Return (X, Y) of the center of cell containing provided text 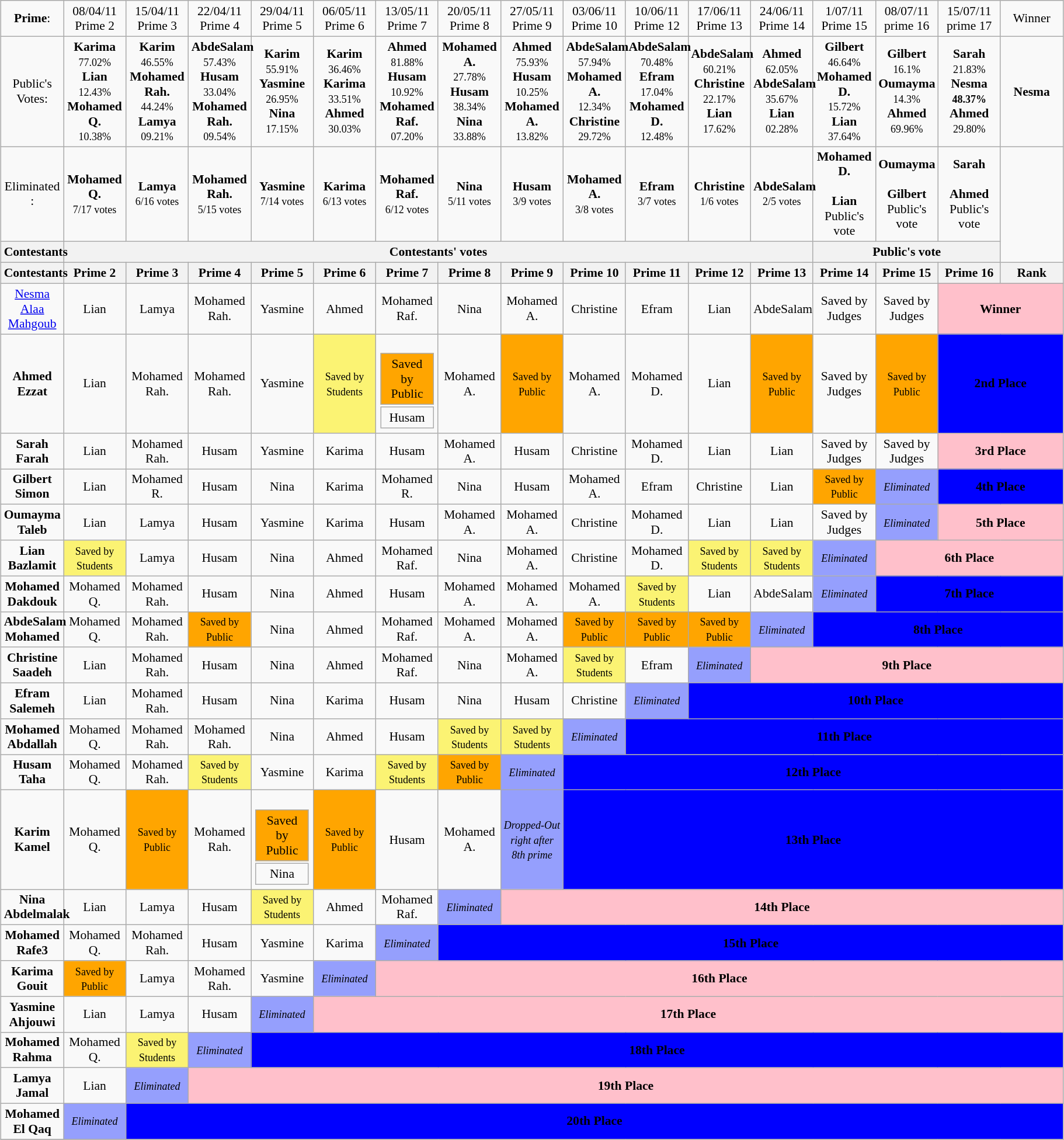
Efram Salemeh (33, 701)
Ahmed 75.93% Husam 10.25% Mohamed A. 13.82% (531, 91)
Karim 36.46% Karima 33.51% Ahmed 30.03% (345, 91)
14th Place (781, 908)
Gilbert 46.64% Mohamed D. 15.72% Lian 37.64% (844, 91)
Contestants' votes (439, 252)
Dropped-Out right after 8th prime (531, 840)
Eliminated : (33, 194)
Yasmine 7/14 votes (283, 194)
Mohamed Q.7/17 votes (95, 194)
Sarah Farah (33, 451)
Husam Taha (33, 772)
Public's Votes: (33, 91)
1/07/11 Prime 15 (844, 19)
24/06/11 Prime 14 (781, 19)
Prime 11 (656, 273)
Saved by Public Nina (283, 840)
13/05/11 Prime 7 (406, 19)
Prime 8 (470, 273)
Ahmed 62.05% AbdeSalam 35.67% Lian 02.28% (781, 91)
6th Place (969, 558)
Mohamed A. 3/8 votes (594, 194)
Christine Saadeh (33, 666)
Mohamed Dakdouk (33, 593)
06/05/11 Prime 6 (345, 19)
18th Place (658, 1050)
Mohamed A. 27.78% Husam 38.34% Nina 33.88% (470, 91)
Prime 9 (531, 273)
Ahmed 81.88% Husam 10.92% Mohamed Raf. 07.20% (406, 91)
AbdeSalam 2/5 votes (781, 194)
Public's vote (906, 252)
12th Place (813, 772)
Prime 14 (844, 273)
10th Place (875, 701)
Husam 3/9 votes (531, 194)
Mohamed Rah. 5/15 votes (220, 194)
Nina 5/11 votes (470, 194)
Prime 16 (969, 273)
Prime 15 (906, 273)
8th Place (938, 630)
Karim Kamel (33, 840)
Prime 10 (594, 273)
Karim 55.91% Yasmine 26.95% Nina 17.15% (283, 91)
Prime 3 (158, 273)
Mohamed Abdallah (33, 737)
AbdeSalam 60.21% Christine 22.17% Lian 17.62% (719, 91)
7th Place (969, 593)
11th Place (844, 737)
Gilbert Simon (33, 487)
13th Place (813, 840)
Karima 6/13 votes (345, 194)
Prime 2 (95, 273)
Prime 6 (345, 273)
Lian Bazlamit (33, 558)
Karima 77.02% Lian 12.43% Mohamed Q. 10.38% (95, 91)
Nina Abdelmalak (33, 908)
5th Place (1000, 522)
4th Place (1000, 487)
AbdeSalam 70.48% Efram 17.04% Mohamed D. 12.48% (656, 91)
Sarah 21.83% Nesma 48.37% Ahmed 29.80% (969, 91)
OumaymaGilbertPublic's vote (906, 194)
22/04/11 Prime 4 (220, 19)
Mohamed Raf. 6/12 votes (406, 194)
15th Place (750, 943)
08/04/11 Prime 2 (95, 19)
Prime 4 (220, 273)
08/07/11 prime 16 (906, 19)
Yasmine Ahjouwi (33, 1014)
15/07/11 prime 17 (969, 19)
2nd Place (1000, 384)
Mohamed Rahma (33, 1050)
AbdeSalam 57.43% Husam 33.04% Mohamed Rah. 09.54% (220, 91)
Ahmed Ezzat (33, 384)
17th Place (689, 1014)
AbdeSalam 57.94% Mohamed A. 12.34% Christine 29.72% (594, 91)
Nesma Alaa Mahgoub (33, 308)
Prime 7 (406, 273)
9th Place (906, 666)
20/05/11 Prime 8 (470, 19)
03/06/11 Prime 10 (594, 19)
10/06/11 Prime 12 (656, 19)
Prime: (33, 19)
Lamya 6/16 votes (158, 194)
27/05/11 Prime 9 (531, 19)
Karim 46.55% Mohamed Rah. 44.24% Lamya 09.21% (158, 91)
Christine 1/6 votes (719, 194)
Saved by Public Husam (406, 384)
Gilbert 16.1% Oumayma 14.3% Ahmed 69.96% (906, 91)
Prime 13 (781, 273)
Karima Gouit (33, 979)
Mohamed D.LianPublic's vote (844, 194)
16th Place (719, 979)
20th Place (594, 1121)
AbdeSalam Mohamed (33, 630)
Mohamed Rafe3 (33, 943)
SarahAhmedPublic's vote (969, 194)
29/04/11 Prime 5 (283, 19)
Oumayma Taleb (33, 522)
17/06/11 Prime 13 (719, 19)
3rd Place (1000, 451)
19th Place (626, 1086)
Efram 3/7 votes (656, 194)
Lamya Jamal (33, 1086)
Mohamed El Qaq (33, 1121)
Prime 5 (283, 273)
Nesma (1031, 91)
Prime 12 (719, 273)
15/04/11 Prime 3 (158, 19)
Rank (1031, 273)
